Extract the (X, Y) coordinate from the center of the cell holding the provided text.  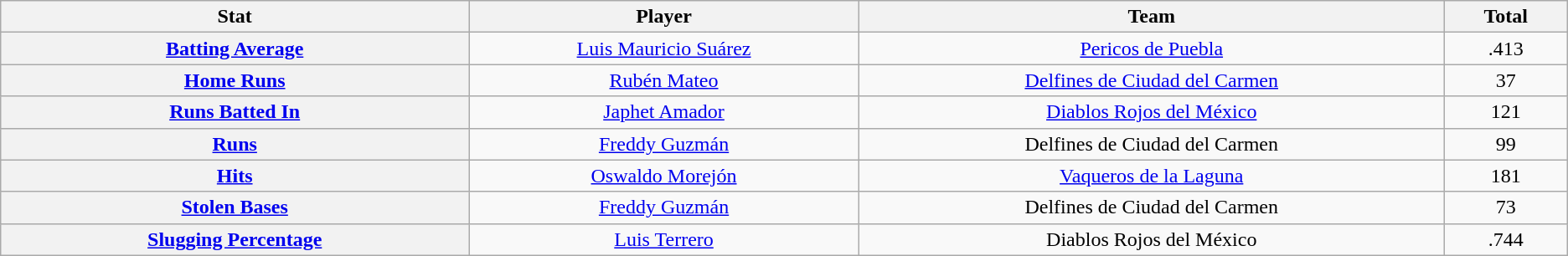
37 (1506, 80)
Rubén Mateo (664, 80)
.744 (1506, 239)
Luis Mauricio Suárez (664, 49)
Luis Terrero (664, 239)
Hits (235, 176)
Home Runs (235, 80)
Vaqueros de la Laguna (1151, 176)
Stat (235, 17)
Runs Batted In (235, 112)
Batting Average (235, 49)
Oswaldo Morejón (664, 176)
Team (1151, 17)
Japhet Amador (664, 112)
Runs (235, 144)
Slugging Percentage (235, 239)
99 (1506, 144)
181 (1506, 176)
Total (1506, 17)
Pericos de Puebla (1151, 49)
121 (1506, 112)
Stolen Bases (235, 207)
.413 (1506, 49)
73 (1506, 207)
Player (664, 17)
